Search for the cell housing the specified text and yield its (x, y) center coordinate. 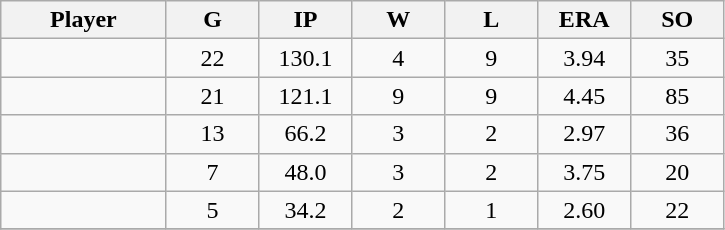
48.0 (306, 172)
66.2 (306, 134)
L (492, 20)
5 (212, 210)
85 (678, 96)
2.60 (584, 210)
4.45 (584, 96)
Player (84, 20)
IP (306, 20)
2.97 (584, 134)
130.1 (306, 58)
7 (212, 172)
3.75 (584, 172)
35 (678, 58)
34.2 (306, 210)
36 (678, 134)
4 (398, 58)
121.1 (306, 96)
3.94 (584, 58)
SO (678, 20)
21 (212, 96)
20 (678, 172)
G (212, 20)
W (398, 20)
ERA (584, 20)
1 (492, 210)
13 (212, 134)
